Detect which cell encompasses the target text, then output its (x, y) center coordinate. 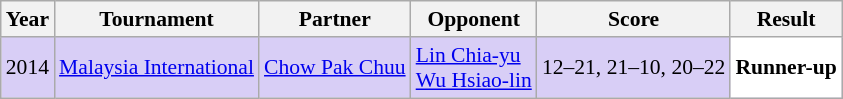
Partner (335, 19)
Result (786, 19)
Lin Chia-yu Wu Hsiao-lin (474, 68)
Tournament (156, 19)
Chow Pak Chuu (335, 68)
Year (28, 19)
Score (634, 19)
12–21, 21–10, 20–22 (634, 68)
Malaysia International (156, 68)
Opponent (474, 19)
2014 (28, 68)
Runner-up (786, 68)
